Pinpoint the cell where the given text exists, returning its [X, Y] midpoint coordinate. 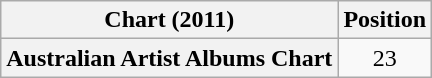
Chart (2011) [170, 20]
Position [385, 20]
Australian Artist Albums Chart [170, 58]
23 [385, 58]
